Locate the cell with the specified text and output its (X, Y) center coordinate. 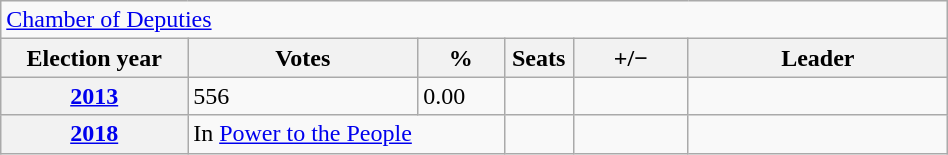
Leader (818, 58)
% (461, 58)
Votes (303, 58)
0.00 (461, 96)
Election year (94, 58)
+/− (630, 58)
Seats (538, 58)
556 (303, 96)
2018 (94, 134)
2013 (94, 96)
Chamber of Deputies (474, 20)
In Power to the People (346, 134)
